Determine the [X, Y] coordinate at the center of the cell enclosing the given text.  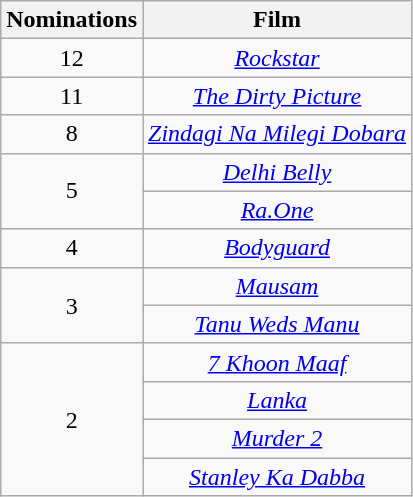
Delhi Belly [276, 172]
11 [72, 96]
8 [72, 134]
Lanka [276, 400]
Murder 2 [276, 438]
4 [72, 248]
Tanu Weds Manu [276, 324]
Zindagi Na Milegi Dobara [276, 134]
12 [72, 58]
Mausam [276, 286]
5 [72, 191]
Film [276, 20]
Stanley Ka Dabba [276, 477]
Bodyguard [276, 248]
Nominations [72, 20]
Rockstar [276, 58]
Ra.One [276, 210]
3 [72, 305]
7 Khoon Maaf [276, 362]
The Dirty Picture [276, 96]
2 [72, 419]
